Extract the [X, Y] coordinate from the center of the cell holding the provided text.  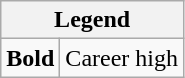
Legend [92, 20]
Career high [122, 58]
Bold [30, 58]
